From the cell containing the given text, extract its center point as (x, y) coordinate. 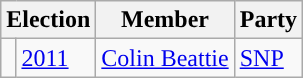
2011 (56, 58)
Member (165, 20)
Party (268, 20)
Election (48, 20)
Colin Beattie (165, 58)
SNP (268, 58)
